From the cell containing the given text, extract its center point as (x, y) coordinate. 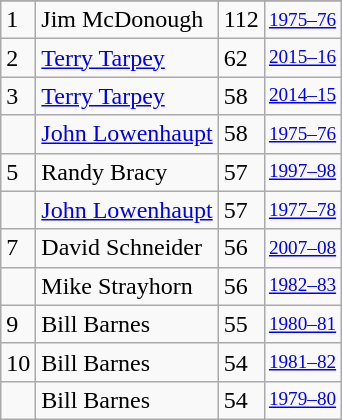
9 (18, 324)
3 (18, 96)
2007–08 (302, 248)
1 (18, 20)
1977–78 (302, 210)
2 (18, 58)
7 (18, 248)
55 (241, 324)
1979–80 (302, 400)
10 (18, 362)
5 (18, 172)
1982–83 (302, 286)
Jim McDonough (127, 20)
2015–16 (302, 58)
1997–98 (302, 172)
112 (241, 20)
2014–15 (302, 96)
Randy Bracy (127, 172)
Mike Strayhorn (127, 286)
62 (241, 58)
David Schneider (127, 248)
1980–81 (302, 324)
1981–82 (302, 362)
